From the cell containing the given text, extract its center point as [X, Y] coordinate. 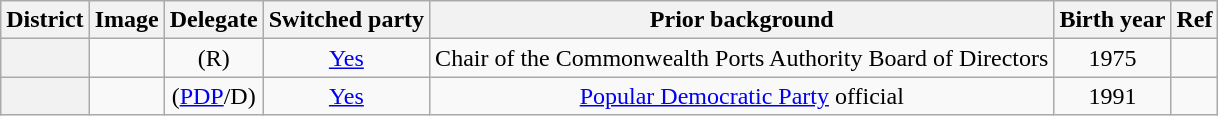
Birth year [1112, 20]
1991 [1112, 96]
District [45, 20]
Delegate [214, 20]
(R) [214, 58]
(PDP/D) [214, 96]
Prior background [742, 20]
Switched party [346, 20]
Chair of the Commonwealth Ports Authority Board of Directors [742, 58]
Image [126, 20]
Popular Democratic Party official [742, 96]
1975 [1112, 58]
Ref [1194, 20]
